Locate the cell with the specified text and output its [x, y] center coordinate. 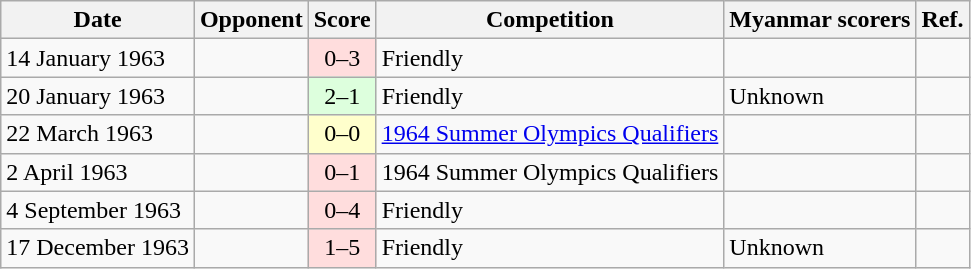
Opponent [251, 20]
17 December 1963 [98, 248]
14 January 1963 [98, 58]
4 September 1963 [98, 210]
0–1 [342, 172]
Score [342, 20]
20 January 1963 [98, 96]
Competition [550, 20]
0–4 [342, 210]
2–1 [342, 96]
0–3 [342, 58]
1–5 [342, 248]
0–0 [342, 134]
22 March 1963 [98, 134]
Date [98, 20]
2 April 1963 [98, 172]
Myanmar scorers [820, 20]
Ref. [942, 20]
